Locate the cell with the specified text and output its (x, y) center coordinate. 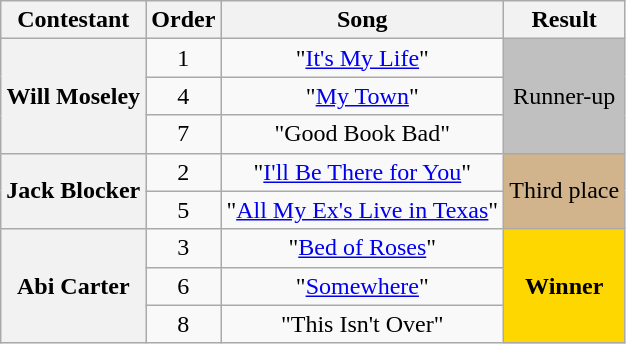
"I'll Be There for You" (362, 172)
"Somewhere" (362, 286)
8 (184, 324)
"It's My Life" (362, 58)
6 (184, 286)
7 (184, 134)
"Bed of Roses" (362, 248)
"My Town" (362, 96)
Contestant (74, 20)
Order (184, 20)
4 (184, 96)
3 (184, 248)
2 (184, 172)
"Good Book Bad" (362, 134)
5 (184, 210)
Winner (564, 286)
Jack Blocker (74, 191)
Abi Carter (74, 286)
Runner-up (564, 96)
1 (184, 58)
"All My Ex's Live in Texas" (362, 210)
Will Moseley (74, 96)
Result (564, 20)
Song (362, 20)
"This Isn't Over" (362, 324)
Third place (564, 191)
